Determine the [x, y] coordinate at the center of the cell enclosing the given text.  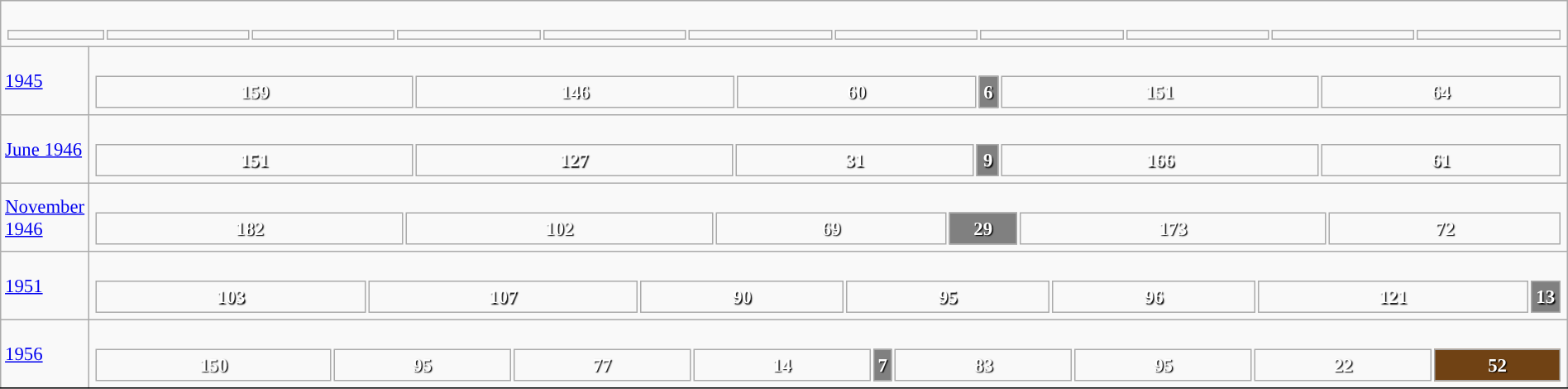
52 [1497, 366]
77 [602, 366]
6 [987, 91]
14 [782, 366]
150 95 77 14 7 83 95 22 52 [829, 354]
146 [575, 91]
103 [231, 296]
166 [1160, 161]
182 102 69 29 173 72 [829, 217]
61 [1441, 161]
1951 [45, 286]
June 1946 [45, 149]
151 127 31 9 166 61 [829, 149]
96 [1154, 296]
107 [503, 296]
90 [742, 296]
1956 [45, 354]
121 [1393, 296]
127 [574, 161]
31 [855, 161]
69 [831, 228]
1945 [45, 81]
159 146 60 6 151 64 [829, 81]
83 [983, 366]
November 1946 [45, 217]
103 107 90 95 96 121 13 [829, 286]
22 [1343, 366]
7 [882, 366]
13 [1546, 296]
102 [559, 228]
182 [250, 228]
72 [1445, 228]
64 [1441, 91]
60 [857, 91]
9 [987, 161]
150 [213, 366]
159 [255, 91]
173 [1173, 228]
29 [982, 228]
